Search for the cell housing the specified text and yield its [x, y] center coordinate. 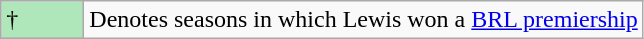
Denotes seasons in which Lewis won a BRL premiership [364, 20]
† [42, 20]
